Detect which cell encompasses the target text, then output its (x, y) center coordinate. 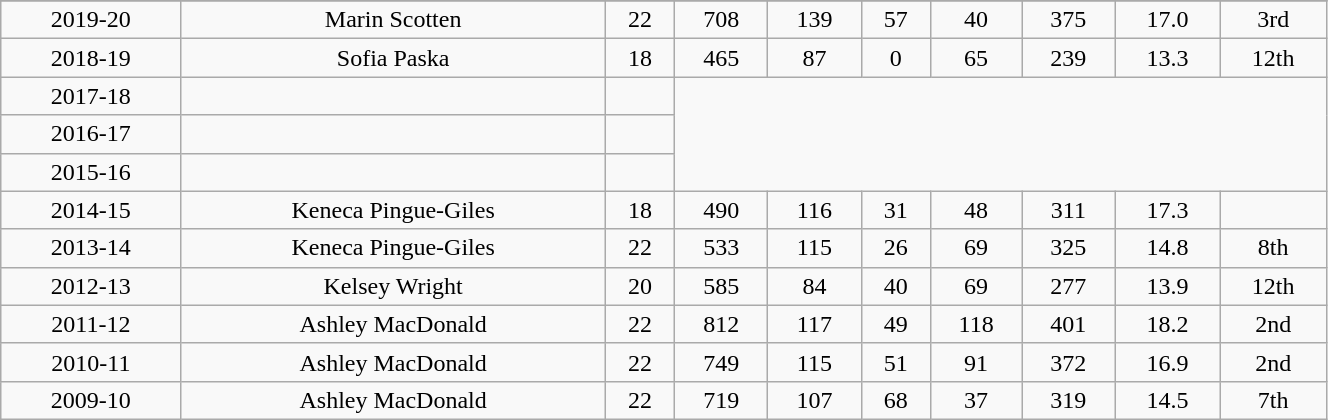
585 (722, 286)
319 (1068, 400)
2017-18 (91, 96)
20 (640, 286)
14.8 (1168, 248)
17.3 (1168, 210)
2018-19 (91, 58)
57 (896, 20)
708 (722, 20)
51 (896, 362)
372 (1068, 362)
117 (814, 324)
17.0 (1168, 20)
13.3 (1168, 58)
31 (896, 210)
3rd (1273, 20)
277 (1068, 286)
2019-20 (91, 20)
Sofia Paska (393, 58)
37 (976, 400)
2012-13 (91, 286)
2016-17 (91, 134)
Kelsey Wright (393, 286)
490 (722, 210)
8th (1273, 248)
2010-11 (91, 362)
239 (1068, 58)
49 (896, 324)
139 (814, 20)
68 (896, 400)
Marin Scotten (393, 20)
533 (722, 248)
465 (722, 58)
48 (976, 210)
2014-15 (91, 210)
18.2 (1168, 324)
118 (976, 324)
14.5 (1168, 400)
16.9 (1168, 362)
2011-12 (91, 324)
812 (722, 324)
2009-10 (91, 400)
65 (976, 58)
2013-14 (91, 248)
749 (722, 362)
401 (1068, 324)
311 (1068, 210)
116 (814, 210)
7th (1273, 400)
0 (896, 58)
87 (814, 58)
84 (814, 286)
26 (896, 248)
107 (814, 400)
375 (1068, 20)
91 (976, 362)
13.9 (1168, 286)
325 (1068, 248)
719 (722, 400)
2015-16 (91, 172)
